Return the (X, Y) coordinate for the center point of the cell that contains the specified text.  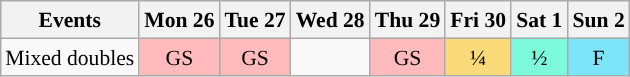
F (598, 56)
Sat 1 (539, 20)
Events (70, 20)
¼ (478, 56)
Tue 27 (256, 20)
Thu 29 (408, 20)
Wed 28 (330, 20)
Mon 26 (179, 20)
Fri 30 (478, 20)
Mixed doubles (70, 56)
Sun 2 (598, 20)
½ (539, 56)
